For the text-containing cell, return its midpoint in [x, y] coordinate format. 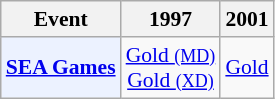
Event [61, 19]
Gold (MD) Gold (XD) [171, 68]
SEA Games [61, 68]
1997 [171, 19]
Gold [246, 68]
2001 [246, 19]
